Search for the cell housing the specified text and yield its [x, y] center coordinate. 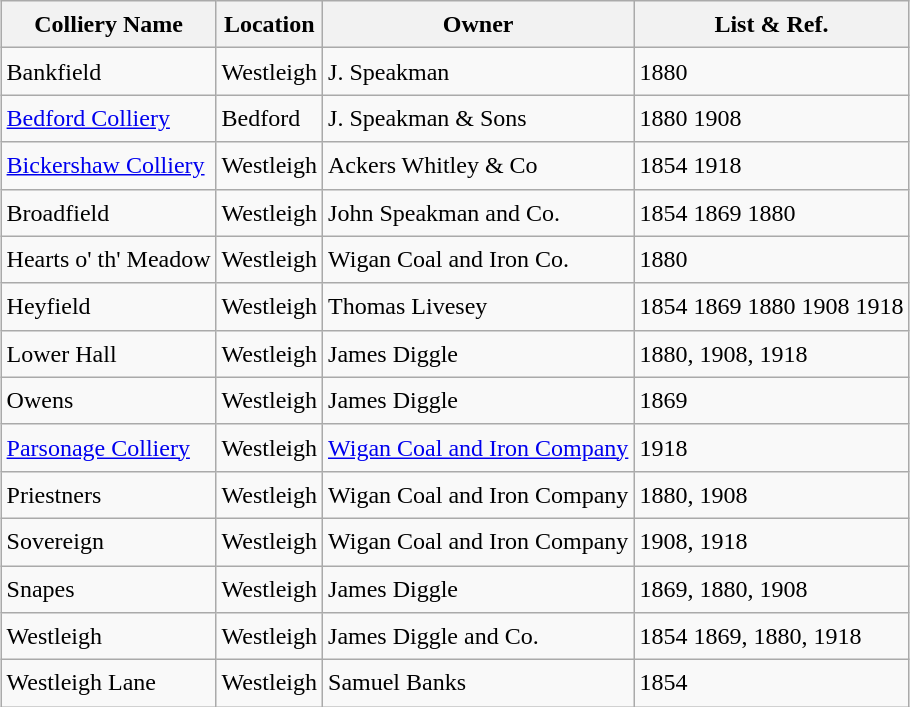
John Speakman and Co. [478, 212]
Bedford Colliery [108, 118]
Snapes [108, 590]
1869, 1880, 1908 [772, 590]
Owner [478, 24]
1854 1869 1880 [772, 212]
1854 1918 [772, 166]
Bedford [269, 118]
Lower Hall [108, 354]
Bickershaw Colliery [108, 166]
1918 [772, 448]
1854 [772, 684]
Ackers Whitley & Co [478, 166]
1869 [772, 400]
James Diggle and Co. [478, 636]
List & Ref. [772, 24]
1908, 1918 [772, 542]
Samuel Banks [478, 684]
Westleigh Lane [108, 684]
Wigan Coal and Iron Co. [478, 260]
Colliery Name [108, 24]
Owens [108, 400]
J. Speakman & Sons [478, 118]
Thomas Livesey [478, 306]
Hearts o' th' Meadow [108, 260]
1854 1869, 1880, 1918 [772, 636]
1880, 1908, 1918 [772, 354]
1880, 1908 [772, 494]
Bankfield [108, 72]
Parsonage Colliery [108, 448]
1854 1869 1880 1908 1918 [772, 306]
Priestners [108, 494]
1880 1908 [772, 118]
Location [269, 24]
Heyfield [108, 306]
J. Speakman [478, 72]
Sovereign [108, 542]
Broadfield [108, 212]
